Search for the cell housing the specified text and yield its (x, y) center coordinate. 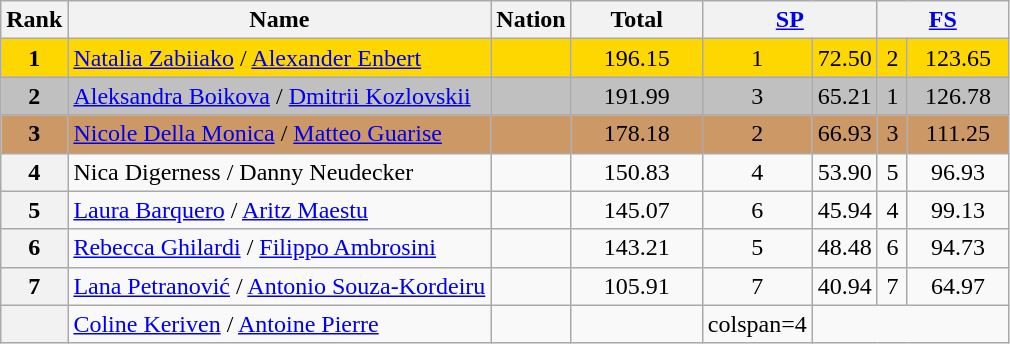
45.94 (844, 210)
FS (942, 20)
66.93 (844, 134)
Lana Petranović / Antonio Souza-Kordeiru (280, 286)
94.73 (958, 248)
96.93 (958, 172)
143.21 (636, 248)
99.13 (958, 210)
Natalia Zabiiako / Alexander Enbert (280, 58)
196.15 (636, 58)
SP (790, 20)
126.78 (958, 96)
53.90 (844, 172)
Nicole Della Monica / Matteo Guarise (280, 134)
Total (636, 20)
Aleksandra Boikova / Dmitrii Kozlovskii (280, 96)
colspan=4 (757, 324)
65.21 (844, 96)
150.83 (636, 172)
Rebecca Ghilardi / Filippo Ambrosini (280, 248)
111.25 (958, 134)
40.94 (844, 286)
178.18 (636, 134)
Nica Digerness / Danny Neudecker (280, 172)
Coline Keriven / Antoine Pierre (280, 324)
Name (280, 20)
145.07 (636, 210)
105.91 (636, 286)
48.48 (844, 248)
Laura Barquero / Aritz Maestu (280, 210)
Nation (531, 20)
123.65 (958, 58)
191.99 (636, 96)
Rank (34, 20)
72.50 (844, 58)
64.97 (958, 286)
